Return (x, y) of the center of cell containing provided text 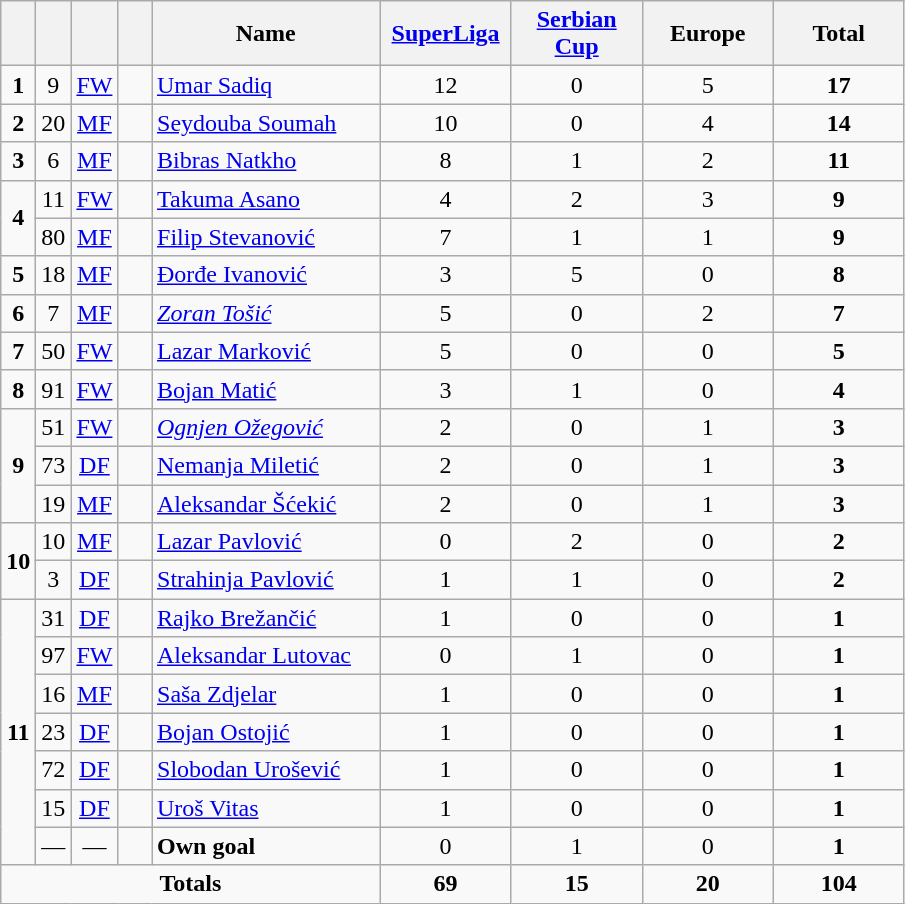
Slobodan Urošević (266, 770)
16 (54, 694)
Filip Stevanović (266, 237)
80 (54, 237)
Europe (708, 34)
Lazar Marković (266, 351)
Own goal (266, 846)
Bojan Matić (266, 389)
Bibras Natkho (266, 161)
50 (54, 351)
97 (54, 656)
Takuma Asano (266, 199)
Ognjen Ožegović (266, 427)
SuperLiga (446, 34)
104 (838, 884)
Bojan Ostojić (266, 732)
51 (54, 427)
69 (446, 884)
72 (54, 770)
Đorđe Ivanović (266, 275)
Nemanja Miletić (266, 465)
Aleksandar Lutovac (266, 656)
17 (838, 85)
Saša Zdjelar (266, 694)
Name (266, 34)
Serbian Cup (576, 34)
31 (54, 618)
Totals (190, 884)
Strahinja Pavlović (266, 580)
Umar Sadiq (266, 85)
Aleksandar Šćekić (266, 503)
18 (54, 275)
Rajko Brežančić (266, 618)
Lazar Pavlović (266, 542)
Zoran Tošić (266, 313)
Seydouba Soumah (266, 123)
Total (838, 34)
19 (54, 503)
23 (54, 732)
91 (54, 389)
12 (446, 85)
73 (54, 465)
Uroš Vitas (266, 808)
14 (838, 123)
